Locate the cell with the specified text and output its (x, y) center coordinate. 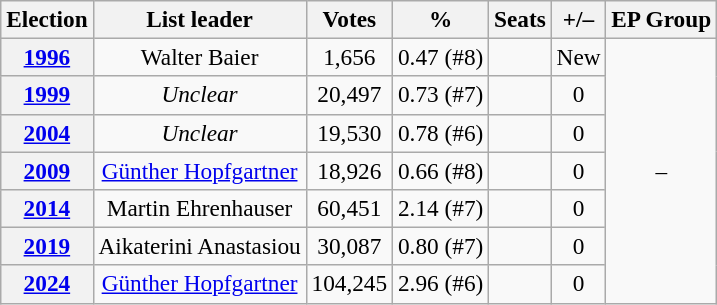
List leader (200, 19)
1,656 (349, 57)
Walter Baier (200, 57)
1996 (47, 57)
2.96 (#6) (441, 284)
Seats (520, 19)
% (441, 19)
2004 (47, 133)
Election (47, 19)
Martin Ehrenhauser (200, 208)
2009 (47, 170)
2014 (47, 208)
0.73 (#7) (441, 95)
1999 (47, 95)
Aikaterini Anastasiou (200, 246)
– (662, 170)
60,451 (349, 208)
New (578, 57)
19,530 (349, 133)
104,245 (349, 284)
0.80 (#7) (441, 246)
Votes (349, 19)
2019 (47, 246)
0.47 (#8) (441, 57)
EP Group (662, 19)
20,497 (349, 95)
+/– (578, 19)
30,087 (349, 246)
18,926 (349, 170)
0.78 (#6) (441, 133)
0.66 (#8) (441, 170)
2.14 (#7) (441, 208)
2024 (47, 284)
